Pinpoint the cell where the given text exists, returning its (X, Y) midpoint coordinate. 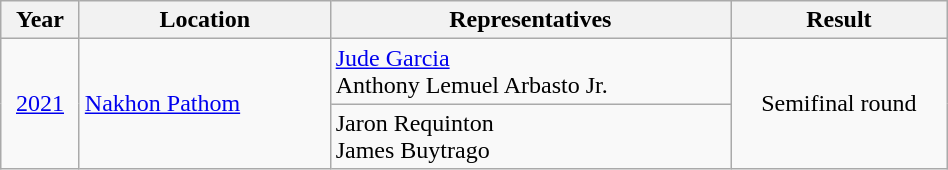
Jude Garcia Anthony Lemuel Arbasto Jr. (530, 72)
Representatives (530, 20)
Semifinal round (838, 104)
Result (838, 20)
2021 (40, 104)
Jaron Requinton James Buytrago (530, 136)
Nakhon Pathom (204, 104)
Year (40, 20)
Location (204, 20)
